From the cell containing the given text, extract its center point as [X, Y] coordinate. 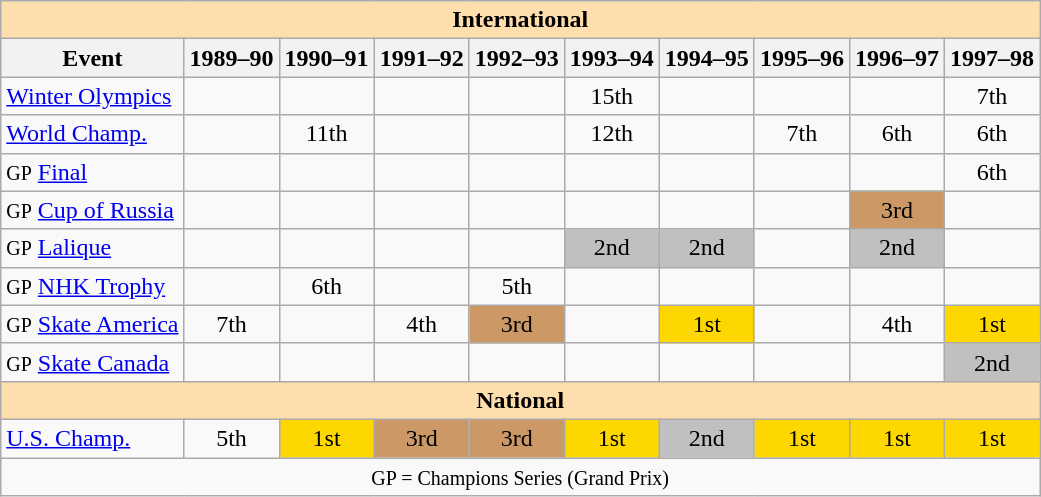
1993–94 [612, 58]
GP Skate America [92, 324]
1996–97 [896, 58]
GP Skate Canada [92, 362]
15th [612, 96]
GP Final [92, 172]
National [520, 400]
GP Cup of Russia [92, 210]
1989–90 [232, 58]
1997–98 [992, 58]
GP Lalique [92, 248]
GP = Champions Series (Grand Prix) [520, 477]
1995–96 [802, 58]
GP NHK Trophy [92, 286]
International [520, 20]
Event [92, 58]
1990–91 [326, 58]
1992–93 [516, 58]
12th [612, 134]
World Champ. [92, 134]
1991–92 [422, 58]
U.S. Champ. [92, 438]
Winter Olympics [92, 96]
11th [326, 134]
1994–95 [706, 58]
